Find where the given text appears and provide that cell's center as (X, Y) coordinate. 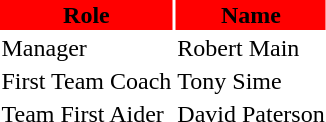
Name (251, 15)
Manager (86, 48)
First Team Coach (86, 81)
Role (86, 15)
Tony Sime (251, 81)
Robert Main (251, 48)
